Locate the cell with the specified text and output its (x, y) center coordinate. 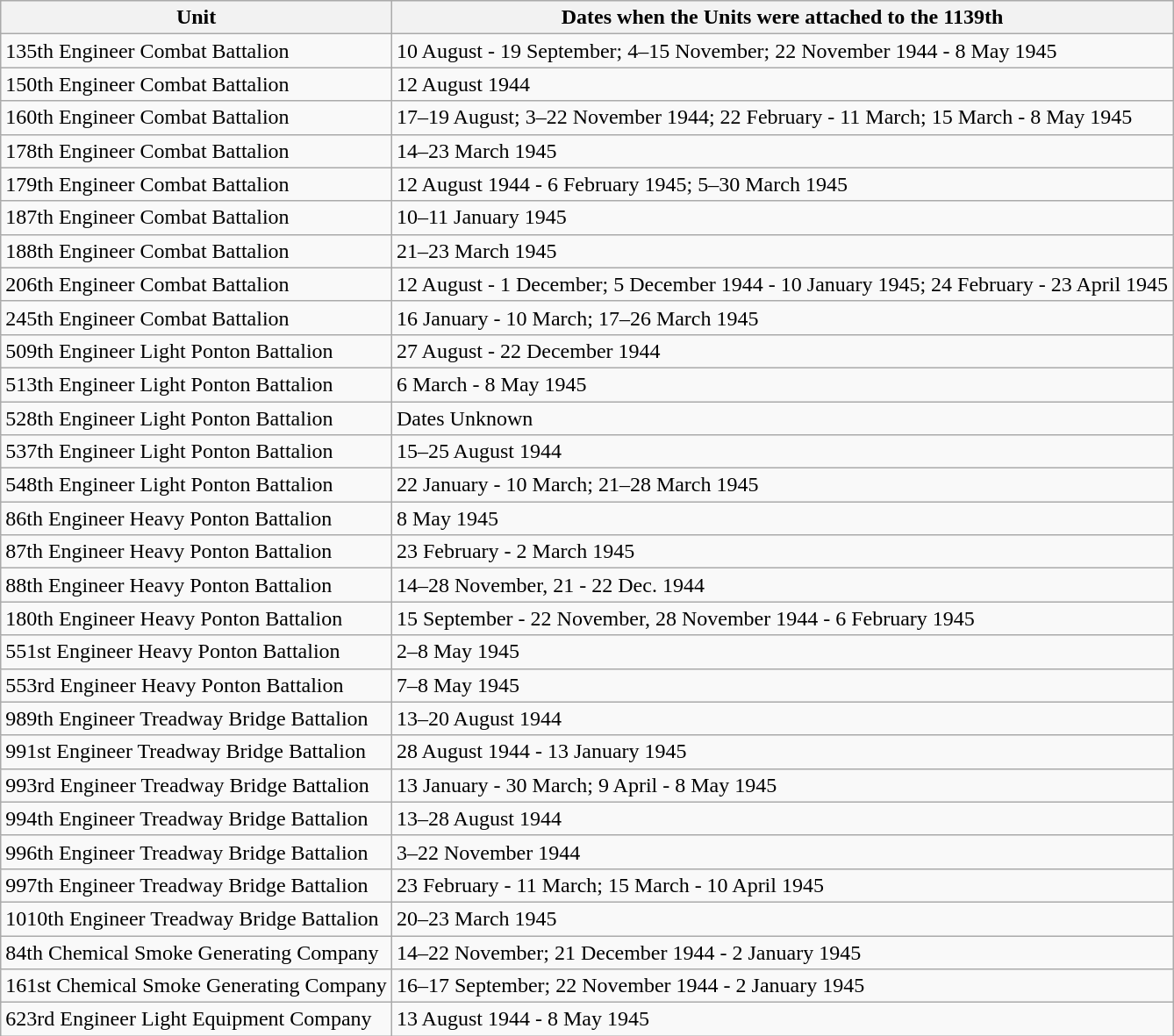
188th Engineer Combat Battalion (197, 251)
2–8 May 1945 (782, 652)
623rd Engineer Light Equipment Company (197, 1019)
994th Engineer Treadway Bridge Battalion (197, 818)
161st Chemical Smoke Generating Company (197, 986)
16–17 September; 22 November 1944 - 2 January 1945 (782, 986)
537th Engineer Light Ponton Battalion (197, 452)
13 January - 30 March; 9 April - 8 May 1945 (782, 785)
23 February - 11 March; 15 March - 10 April 1945 (782, 885)
1010th Engineer Treadway Bridge Battalion (197, 918)
20–23 March 1945 (782, 918)
178th Engineer Combat Battalion (197, 151)
13–28 August 1944 (782, 818)
Dates Unknown (782, 418)
28 August 1944 - 13 January 1945 (782, 752)
528th Engineer Light Ponton Battalion (197, 418)
179th Engineer Combat Battalion (197, 184)
12 August - 1 December; 5 December 1944 - 10 January 1945; 24 February - 23 April 1945 (782, 284)
86th Engineer Heavy Ponton Battalion (197, 518)
989th Engineer Treadway Bridge Battalion (197, 718)
551st Engineer Heavy Ponton Battalion (197, 652)
7–8 May 1945 (782, 685)
87th Engineer Heavy Ponton Battalion (197, 552)
Dates when the Units were attached to the 1139th (782, 18)
23 February - 2 March 1945 (782, 552)
150th Engineer Combat Battalion (197, 84)
187th Engineer Combat Battalion (197, 218)
135th Engineer Combat Battalion (197, 51)
Unit (197, 18)
548th Engineer Light Ponton Battalion (197, 485)
14–28 November, 21 - 22 Dec. 1944 (782, 585)
13 August 1944 - 8 May 1945 (782, 1019)
12 August 1944 - 6 February 1945; 5–30 March 1945 (782, 184)
14–22 November; 21 December 1944 - 2 January 1945 (782, 952)
27 August - 22 December 1944 (782, 351)
15 September - 22 November, 28 November 1944 - 6 February 1945 (782, 618)
180th Engineer Heavy Ponton Battalion (197, 618)
12 August 1944 (782, 84)
13–20 August 1944 (782, 718)
553rd Engineer Heavy Ponton Battalion (197, 685)
3–22 November 1944 (782, 852)
8 May 1945 (782, 518)
21–23 March 1945 (782, 251)
206th Engineer Combat Battalion (197, 284)
10 August - 19 September; 4–15 November; 22 November 1944 - 8 May 1945 (782, 51)
10–11 January 1945 (782, 218)
160th Engineer Combat Battalion (197, 118)
6 March - 8 May 1945 (782, 384)
245th Engineer Combat Battalion (197, 318)
991st Engineer Treadway Bridge Battalion (197, 752)
14–23 March 1945 (782, 151)
17–19 August; 3–22 November 1944; 22 February - 11 March; 15 March - 8 May 1945 (782, 118)
15–25 August 1944 (782, 452)
996th Engineer Treadway Bridge Battalion (197, 852)
88th Engineer Heavy Ponton Battalion (197, 585)
16 January - 10 March; 17–26 March 1945 (782, 318)
84th Chemical Smoke Generating Company (197, 952)
993rd Engineer Treadway Bridge Battalion (197, 785)
997th Engineer Treadway Bridge Battalion (197, 885)
22 January - 10 March; 21–28 March 1945 (782, 485)
513th Engineer Light Ponton Battalion (197, 384)
509th Engineer Light Ponton Battalion (197, 351)
